Output the (x, y) coordinate of the center of the cell containing the given text.  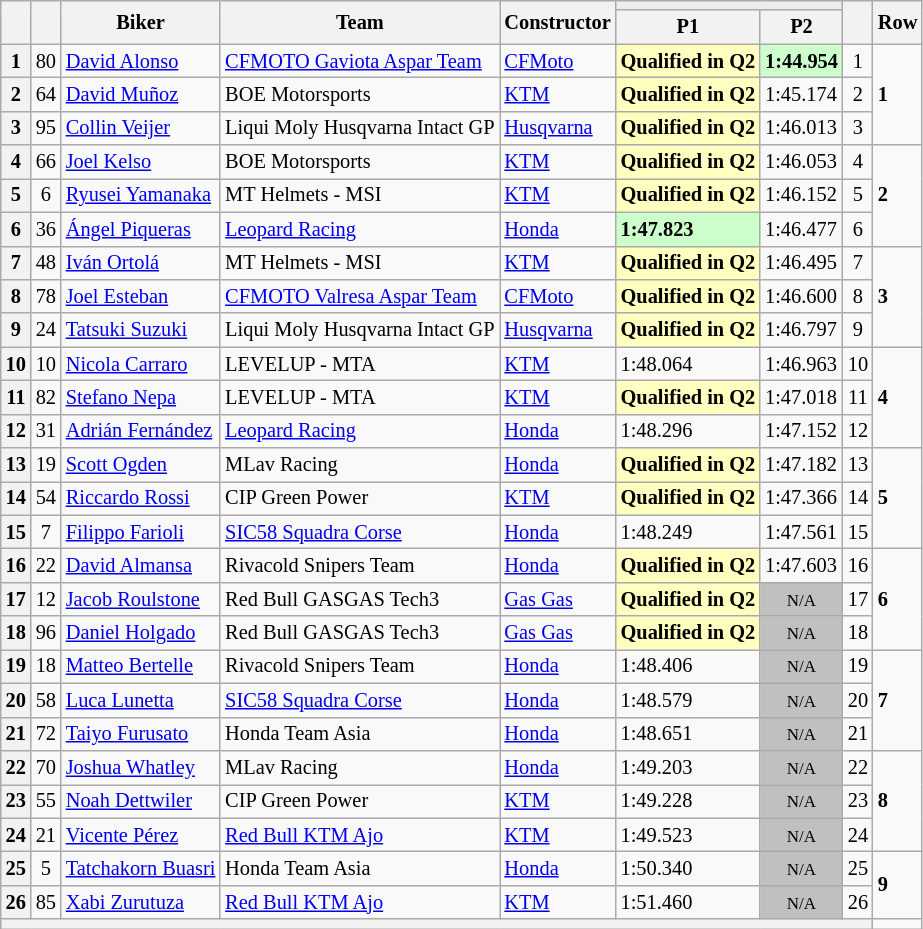
1:44.954 (802, 61)
1:47.823 (688, 229)
Constructor (558, 22)
55 (46, 801)
1:49.203 (688, 767)
72 (46, 734)
P2 (802, 27)
1:48.579 (688, 700)
1:47.152 (802, 431)
Joshua Whatley (140, 767)
Xabi Zurutuza (140, 902)
David Almansa (140, 565)
Ryusei Yamanaka (140, 195)
1:47.366 (802, 498)
Luca Lunetta (140, 700)
54 (46, 498)
CFMOTO Valresa Aspar Team (360, 296)
Joel Kelso (140, 162)
85 (46, 902)
Adrián Fernández (140, 431)
Tatchakorn Buasri (140, 868)
1:48.064 (688, 364)
David Alonso (140, 61)
1:47.018 (802, 397)
66 (46, 162)
P1 (688, 27)
1:46.495 (802, 263)
Riccardo Rossi (140, 498)
1:48.406 (688, 666)
Noah Dettwiler (140, 801)
CFMOTO Gaviota Aspar Team (360, 61)
Stefano Nepa (140, 397)
Daniel Holgado (140, 633)
1:48.249 (688, 532)
36 (46, 229)
Joel Esteban (140, 296)
Nicola Carraro (140, 364)
64 (46, 94)
1:50.340 (688, 868)
1:46.600 (802, 296)
Tatsuki Suzuki (140, 330)
Biker (140, 22)
Filippo Farioli (140, 532)
1:46.053 (802, 162)
1:47.603 (802, 565)
78 (46, 296)
Team (360, 22)
1:46.797 (802, 330)
Matteo Bertelle (140, 666)
1:49.228 (688, 801)
1:47.182 (802, 465)
Collin Veijer (140, 128)
31 (46, 431)
Taiyo Furusato (140, 734)
1:46.013 (802, 128)
1:49.523 (688, 835)
58 (46, 700)
Row (898, 22)
Vicente Pérez (140, 835)
1:46.152 (802, 195)
70 (46, 767)
Jacob Roulstone (140, 599)
Ángel Piqueras (140, 229)
1:45.174 (802, 94)
1:46.477 (802, 229)
82 (46, 397)
1:48.296 (688, 431)
48 (46, 263)
1:48.651 (688, 734)
Scott Ogden (140, 465)
Iván Ortolá (140, 263)
96 (46, 633)
1:46.963 (802, 364)
1:47.561 (802, 532)
80 (46, 61)
1:51.460 (688, 902)
David Muñoz (140, 94)
95 (46, 128)
